Capture the cell that displays the provided text and extract its (X, Y) central coordinate. 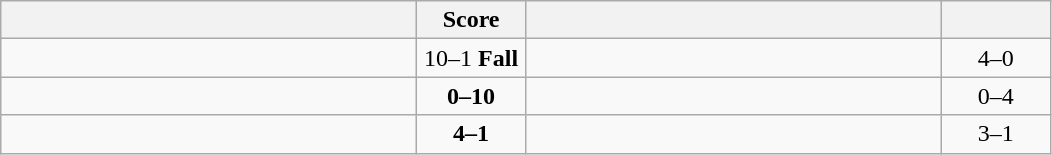
10–1 Fall (472, 58)
4–0 (996, 58)
3–1 (996, 134)
Score (472, 20)
0–4 (996, 96)
0–10 (472, 96)
4–1 (472, 134)
